Detect which cell encompasses the target text, then output its [x, y] center coordinate. 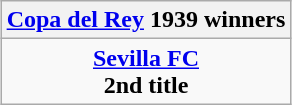
Sevilla FC2nd title [146, 72]
Copa del Rey 1939 winners [146, 20]
